Capture the cell that displays the provided text and extract its [X, Y] central coordinate. 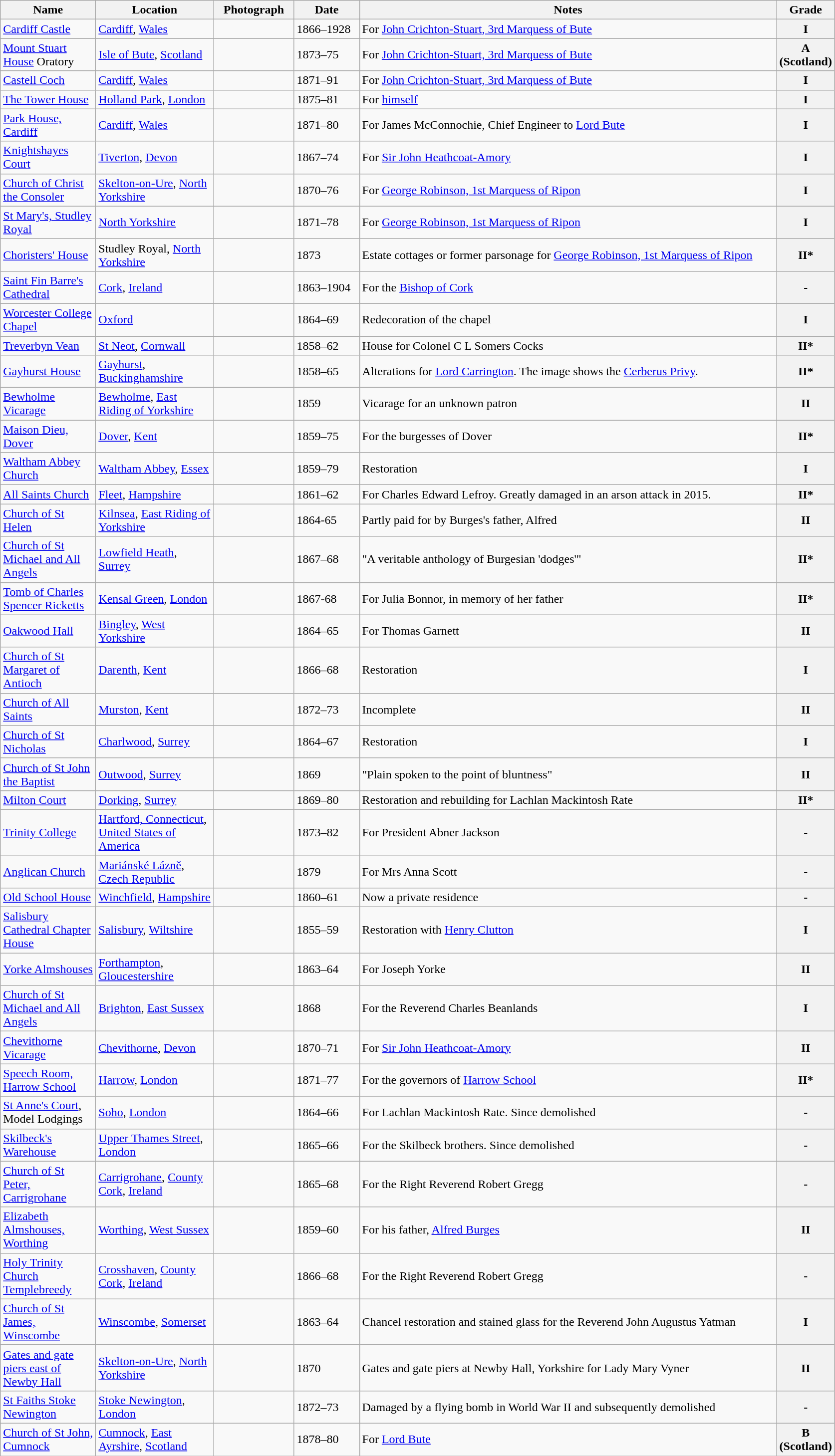
1867–74 [326, 158]
1870–71 [326, 1048]
Damaged by a flying bomb in World War II and subsequently demolished [568, 1407]
Vicarage for an unknown patron [568, 404]
Yorke Almshouses [48, 969]
1864–67 [326, 741]
Speech Room, Harrow School [48, 1080]
1869 [326, 774]
Estate cottages or former parsonage for George Robinson, 1st Marquess of Ripon [568, 254]
St Anne's Court, Model Lodgings [48, 1113]
1858–62 [326, 346]
Knightshayes Court [48, 158]
B(Scotland) [806, 1439]
1871–78 [326, 223]
1869–80 [326, 800]
1871–91 [326, 80]
1868 [326, 1008]
Murston, Kent [155, 710]
Isle of Bute, Scotland [155, 55]
Saint Fin Barre's Cathedral [48, 287]
Crosshaven, County Cork, Ireland [155, 1276]
Salisbury, Wiltshire [155, 930]
Incomplete [568, 710]
Restoration with Henry Clutton [568, 930]
Now a private residence [568, 898]
1878–80 [326, 1439]
Restoration and rebuilding for Lachlan Mackintosh Rate [568, 800]
Brighton, East Sussex [155, 1008]
1855–59 [326, 930]
1864-65 [326, 520]
Oxford [155, 319]
1865–66 [326, 1145]
Church of St John the Baptist [48, 774]
Carrigrohane, County Cork, Ireland [155, 1184]
Forthampton, Gloucestershire [155, 969]
1864–69 [326, 319]
Holy Trinity Church Templebreedy [48, 1276]
For his father, Alfred Burges [568, 1230]
Location [155, 10]
For Mrs Anna Scott [568, 871]
1866–1928 [326, 29]
For Julia Bonnor, in memory of her father [568, 599]
For the Reverend Charles Beanlands [568, 1008]
1859 [326, 404]
Redecoration of the chapel [568, 319]
Church of St Margaret of Antioch [48, 670]
Photograph [254, 10]
Winscombe, Somerset [155, 1322]
Kilnsea, East Riding of Yorkshire [155, 520]
1870–76 [326, 190]
1858–65 [326, 371]
For the Bishop of Cork [568, 287]
Cork, Ireland [155, 287]
1879 [326, 871]
Charlwood, Surrey [155, 741]
A(Scotland) [806, 55]
Notes [568, 10]
1860–61 [326, 898]
"Plain spoken to the point of bluntness" [568, 774]
Church of St Peter, Carrigrohane [48, 1184]
Skilbeck's Warehouse [48, 1145]
Elizabeth Almshouses, Worthing [48, 1230]
Date [326, 10]
Gates and gate piers at Newby Hall, Yorkshire for Lady Mary Vyner [568, 1368]
Church of Christ the Consoler [48, 190]
Trinity College [48, 832]
For Lord Bute [568, 1439]
Gates and gate piers east of Newby Hall [48, 1368]
Church of St John, Cumnock [48, 1439]
Tomb of Charles Spencer Ricketts [48, 599]
Church of All Saints [48, 710]
1873 [326, 254]
Worcester College Chapel [48, 319]
St Mary's, Studley Royal [48, 223]
Alterations for Lord Carrington. The image shows the Cerberus Privy. [568, 371]
Partly paid for by Burges's father, Alfred [568, 520]
Anglican Church [48, 871]
Stoke Newington, London [155, 1407]
Dorking, Surrey [155, 800]
Castell Coch [48, 80]
House for Colonel C L Somers Cocks [568, 346]
Winchfield, Hampshire [155, 898]
1859–75 [326, 436]
Gayhurst House [48, 371]
Upper Thames Street, London [155, 1145]
Cardiff Castle [48, 29]
Dover, Kent [155, 436]
Hartford, Connecticut, United States of America [155, 832]
Bewholme, East Riding of Yorkshire [155, 404]
For Charles Edward Lefroy. Greatly damaged in an arson attack in 2015. [568, 494]
1867-68 [326, 599]
Salisbury Cathedral Chapter House [48, 930]
For himself [568, 99]
Worthing, West Sussex [155, 1230]
Treverbyn Vean [48, 346]
1864–65 [326, 631]
For the Skilbeck brothers. Since demolished [568, 1145]
Soho, London [155, 1113]
Waltham Abbey, Essex [155, 469]
Maison Dieu, Dover [48, 436]
The Tower House [48, 99]
1863–1904 [326, 287]
For Thomas Garnett [568, 631]
Chevithorne, Devon [155, 1048]
Mount Stuart House Oratory [48, 55]
1859–60 [326, 1230]
Lowfield Heath, Surrey [155, 559]
1870 [326, 1368]
Chancel restoration and stained glass for the Reverend John Augustus Yatman [568, 1322]
Mariánské Lázně, Czech Republic [155, 871]
Cumnock, East Ayrshire, Scotland [155, 1439]
Darenth, Kent [155, 670]
For Lachlan Mackintosh Rate. Since demolished [568, 1113]
Holland Park, London [155, 99]
Grade [806, 10]
Church of St Helen [48, 520]
Church of St James, Winscombe [48, 1322]
Oakwood Hall [48, 631]
Studley Royal, North Yorkshire [155, 254]
For James McConnochie, Chief Engineer to Lord Bute [568, 125]
For the governors of Harrow School [568, 1080]
For President Abner Jackson [568, 832]
"A veritable anthology of Burgesian 'dodges'" [568, 559]
Gayhurst, Buckinghamshire [155, 371]
Choristers' House [48, 254]
Name [48, 10]
Harrow, London [155, 1080]
Bingley, West Yorkshire [155, 631]
St Faiths Stoke Newington [48, 1407]
Old School House [48, 898]
1859–79 [326, 469]
1861–62 [326, 494]
Kensal Green, London [155, 599]
1873–82 [326, 832]
Church of St Nicholas [48, 741]
1873–75 [326, 55]
1875–81 [326, 99]
1867–68 [326, 559]
All Saints Church [48, 494]
For Joseph Yorke [568, 969]
Park House, Cardiff [48, 125]
Milton Court [48, 800]
Fleet, Hampshire [155, 494]
North Yorkshire [155, 223]
Bewholme Vicarage [48, 404]
1865–68 [326, 1184]
Outwood, Surrey [155, 774]
Waltham Abbey Church [48, 469]
1864–66 [326, 1113]
For the burgesses of Dover [568, 436]
Tiverton, Devon [155, 158]
St Neot, Cornwall [155, 346]
1871–77 [326, 1080]
1871–80 [326, 125]
Chevithorne Vicarage [48, 1048]
